Output the [X, Y] coordinate of the center of the cell containing the given text.  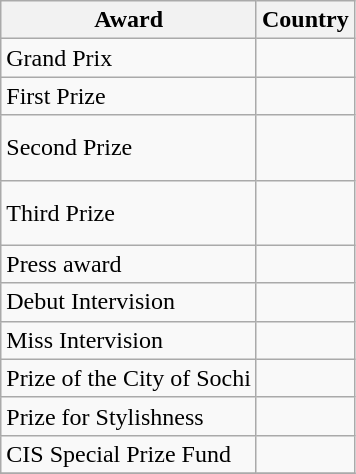
Debut Intervision [129, 302]
Prize of the City of Sochi [129, 378]
Second Prize [129, 148]
Press award [129, 264]
Miss Intervision [129, 340]
Country [305, 20]
CIS Special Prize Fund [129, 454]
Third Prize [129, 212]
First Prize [129, 96]
Award [129, 20]
Grand Prix [129, 58]
Prize for Stylishness [129, 416]
